Provide the (x, y) coordinate of the cell's center where the given text is located.  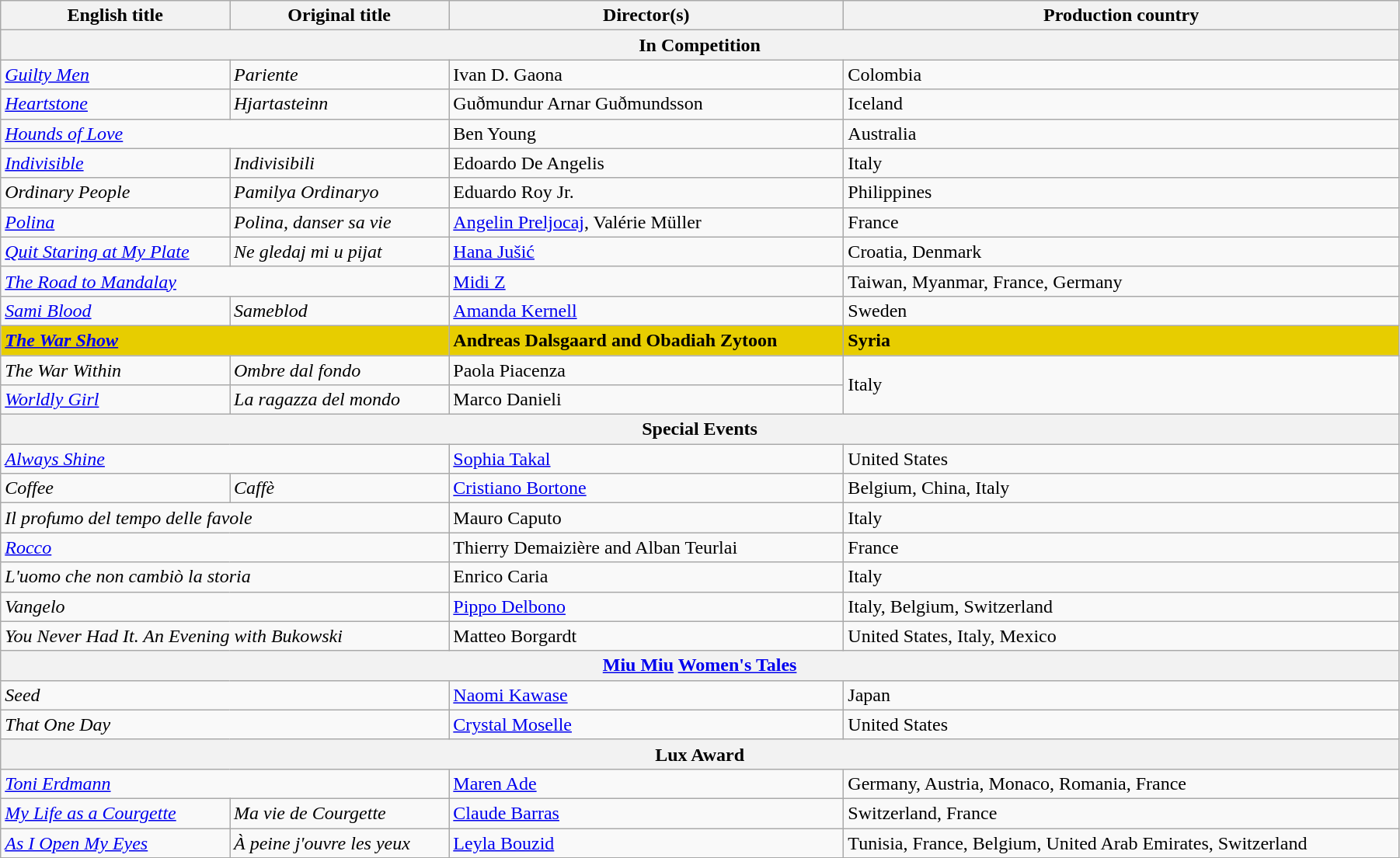
Iceland (1122, 104)
Colombia (1122, 75)
In Competition (700, 45)
Polina, danser sa vie (340, 222)
Matteo Borgardt (646, 636)
Ne gledaj mi u pijat (340, 252)
Rocco (225, 547)
Ben Young (646, 134)
Germany, Austria, Monaco, Romania, France (1122, 783)
Tunisia, France, Belgium, United Arab Emirates, Switzerland (1122, 842)
Vangelo (225, 606)
Amanda Kernell (646, 311)
Naomi Kawase (646, 695)
Philippines (1122, 193)
Switzerland, France (1122, 813)
Japan (1122, 695)
Lux Award (700, 754)
Sameblod (340, 311)
Mauro Caputo (646, 518)
Caffè (340, 488)
Coffee (115, 488)
Thierry Demaizière and Alban Teurlai (646, 547)
United States, Italy, Mexico (1122, 636)
Pariente (340, 75)
Sami Blood (115, 311)
Indivisible (115, 163)
Quit Staring at My Plate (115, 252)
Hjartasteinn (340, 104)
Syria (1122, 340)
La ragazza del mondo (340, 400)
As I Open My Eyes (115, 842)
Maren Ade (646, 783)
Claude Barras (646, 813)
Belgium, China, Italy (1122, 488)
Heartstone (115, 104)
Miu Miu Women's Tales (700, 665)
Production country (1122, 16)
Ordinary People (115, 193)
Original title (340, 16)
L'uomo che non cambiò la storia (225, 577)
Il profumo del tempo delle favole (225, 518)
Cristiano Bortone (646, 488)
Director(s) (646, 16)
Sophia Takal (646, 459)
Polina (115, 222)
Ivan D. Gaona (646, 75)
Seed (225, 695)
Ombre dal fondo (340, 370)
Midi Z (646, 281)
Guilty Men (115, 75)
À peine j'ouvre les yeux (340, 842)
Eduardo Roy Jr. (646, 193)
You Never Had It. An Evening with Bukowski (225, 636)
Sweden (1122, 311)
Leyla Bouzid (646, 842)
Crystal Moselle (646, 724)
Worldly Girl (115, 400)
English title (115, 16)
Taiwan, Myanmar, France, Germany (1122, 281)
Andreas Dalsgaard and Obadiah Zytoon (646, 340)
The War Show (225, 340)
Croatia, Denmark (1122, 252)
Always Shine (225, 459)
Edoardo De Angelis (646, 163)
Special Events (700, 429)
Pamilya Ordinaryo (340, 193)
Hana Jušić (646, 252)
My Life as a Courgette (115, 813)
Indivisibili (340, 163)
Pippo Delbono (646, 606)
Marco Danieli (646, 400)
Paola Piacenza (646, 370)
Angelin Preljocaj, Valérie Müller (646, 222)
The War Within (115, 370)
Italy, Belgium, Switzerland (1122, 606)
Ma vie de Courgette (340, 813)
Hounds of Love (225, 134)
Enrico Caria (646, 577)
That One Day (225, 724)
Guðmundur Arnar Guðmundsson (646, 104)
Australia (1122, 134)
The Road to Mandalay (225, 281)
Toni Erdmann (225, 783)
